Extract the [X, Y] coordinate from the center of the cell holding the provided text.  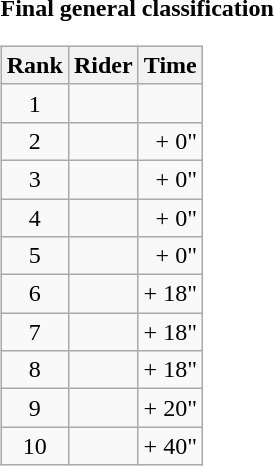
9 [34, 408]
1 [34, 103]
4 [34, 217]
6 [34, 294]
+ 40" [170, 446]
2 [34, 141]
Time [170, 65]
7 [34, 332]
Rank [34, 65]
8 [34, 370]
+ 20" [170, 408]
5 [34, 256]
3 [34, 179]
10 [34, 446]
Rider [103, 65]
